Capture the cell that displays the provided text and extract its [x, y] central coordinate. 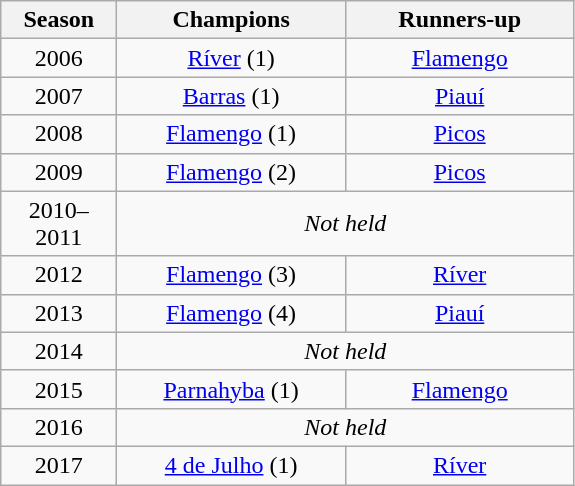
2013 [59, 313]
Parnahyba (1) [232, 389]
2017 [59, 465]
Flamengo (1) [232, 134]
2008 [59, 134]
Flamengo (3) [232, 275]
Champions [232, 20]
2012 [59, 275]
2006 [59, 58]
4 de Julho (1) [232, 465]
Barras (1) [232, 96]
Runners-up [460, 20]
2009 [59, 172]
Ríver (1) [232, 58]
2007 [59, 96]
2010–2011 [59, 224]
2016 [59, 427]
Flamengo (2) [232, 172]
2015 [59, 389]
Season [59, 20]
2014 [59, 351]
Flamengo (4) [232, 313]
